Locate the cell with the specified text and output its [X, Y] center coordinate. 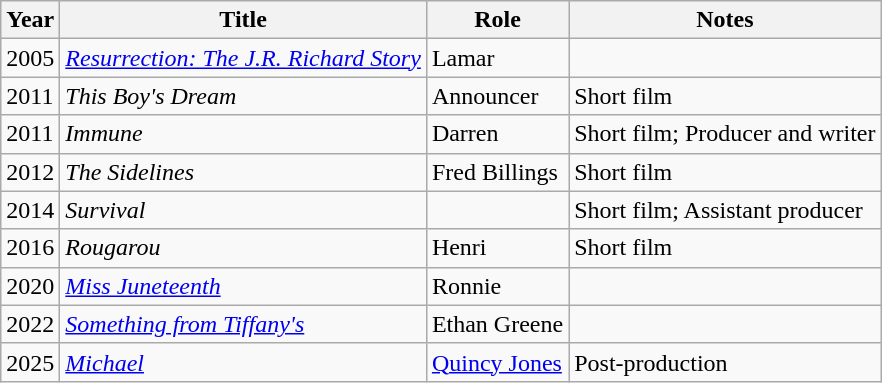
Michael [244, 362]
Role [497, 20]
This Boy's Dream [244, 96]
2005 [30, 58]
Henri [497, 248]
Ronnie [497, 286]
Darren [497, 134]
Survival [244, 210]
2014 [30, 210]
2022 [30, 324]
The Sidelines [244, 172]
2020 [30, 286]
Year [30, 20]
Short film; Assistant producer [725, 210]
Post-production [725, 362]
Rougarou [244, 248]
Ethan Greene [497, 324]
Quincy Jones [497, 362]
Short film; Producer and writer [725, 134]
Miss Juneteenth [244, 286]
2016 [30, 248]
Announcer [497, 96]
2012 [30, 172]
Immune [244, 134]
Lamar [497, 58]
2025 [30, 362]
Title [244, 20]
Notes [725, 20]
Something from Tiffany's [244, 324]
Resurrection: The J.R. Richard Story [244, 58]
Fred Billings [497, 172]
